Provide the [X, Y] coordinate of the cell's center where the given text is located.  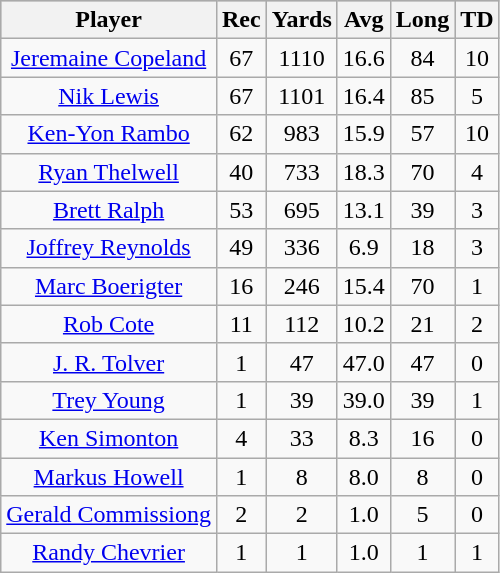
112 [302, 324]
53 [241, 210]
Marc Boerigter [109, 286]
1101 [302, 96]
8.3 [364, 438]
18 [422, 248]
16.6 [364, 58]
Joffrey Reynolds [109, 248]
11 [241, 324]
84 [422, 58]
62 [241, 134]
Long [422, 20]
Rec [241, 20]
983 [302, 134]
21 [422, 324]
6.9 [364, 248]
18.3 [364, 172]
Rob Cote [109, 324]
Player [109, 20]
Brett Ralph [109, 210]
Ken-Yon Rambo [109, 134]
49 [241, 248]
246 [302, 286]
15.4 [364, 286]
10.2 [364, 324]
57 [422, 134]
Randy Chevrier [109, 553]
Yards [302, 20]
Jeremaine Copeland [109, 58]
85 [422, 96]
J. R. Tolver [109, 362]
39.0 [364, 400]
1110 [302, 58]
Gerald Commissiong [109, 515]
33 [302, 438]
Trey Young [109, 400]
Markus Howell [109, 477]
Ken Simonton [109, 438]
733 [302, 172]
47.0 [364, 362]
336 [302, 248]
15.9 [364, 134]
13.1 [364, 210]
16.4 [364, 96]
8.0 [364, 477]
Avg [364, 20]
695 [302, 210]
40 [241, 172]
Ryan Thelwell [109, 172]
Nik Lewis [109, 96]
TD [477, 20]
